Scan for the cell matching the given text and deliver its (x, y) coordinate at center. 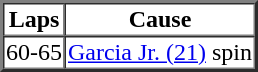
Cause (160, 20)
Laps (34, 20)
60-65 (34, 52)
Garcia Jr. (21) spin (160, 52)
